Detect which cell encompasses the target text, then output its [X, Y] center coordinate. 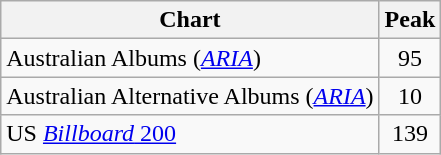
Australian Alternative Albums (ARIA) [190, 96]
139 [410, 134]
US Billboard 200 [190, 134]
Peak [410, 20]
95 [410, 58]
Chart [190, 20]
10 [410, 96]
Australian Albums (ARIA) [190, 58]
